Determine the (x, y) coordinate at the center of the cell enclosing the given text.  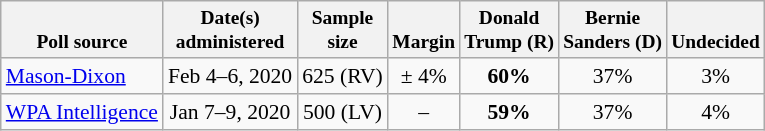
Feb 4–6, 2020 (230, 76)
625 (RV) (342, 76)
WPA Intelligence (82, 112)
59% (510, 112)
4% (716, 112)
BernieSanders (D) (613, 30)
Undecided (716, 30)
3% (716, 76)
Jan 7–9, 2020 (230, 112)
Margin (424, 30)
Samplesize (342, 30)
Date(s)administered (230, 30)
Mason-Dixon (82, 76)
± 4% (424, 76)
DonaldTrump (R) (510, 30)
– (424, 112)
60% (510, 76)
500 (LV) (342, 112)
Poll source (82, 30)
